Determine the [x, y] coordinate at the center of the cell enclosing the given text.  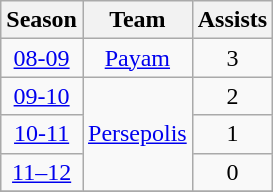
1 [232, 134]
0 [232, 172]
3 [232, 58]
11–12 [42, 172]
2 [232, 96]
Team [137, 20]
Assists [232, 20]
Season [42, 20]
Payam [137, 58]
Persepolis [137, 134]
09-10 [42, 96]
08-09 [42, 58]
10-11 [42, 134]
